Search for the cell housing the specified text and yield its [x, y] center coordinate. 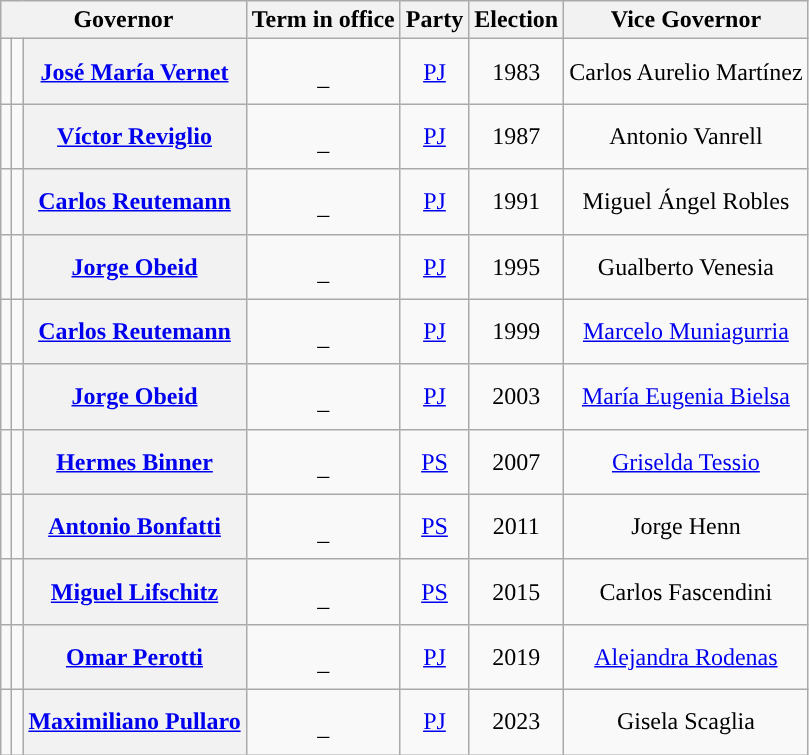
Marcelo Muniagurria [686, 332]
2003 [516, 396]
2023 [516, 722]
Miguel Lifschitz [134, 592]
2019 [516, 656]
José María Vernet [134, 72]
Carlos Aurelio Martínez [686, 72]
2011 [516, 526]
Alejandra Rodenas [686, 656]
Party [434, 20]
María Eugenia Bielsa [686, 396]
1995 [516, 266]
Vice Governor [686, 20]
1999 [516, 332]
Omar Perotti [134, 656]
Miguel Ángel Robles [686, 202]
2015 [516, 592]
Governor [124, 20]
Gualberto Venesia [686, 266]
Carlos Fascendini [686, 592]
Jorge Henn [686, 526]
Maximiliano Pullaro [134, 722]
Term in office [323, 20]
1983 [516, 72]
1991 [516, 202]
Antonio Bonfatti [134, 526]
Hermes Binner [134, 462]
Griselda Tessio [686, 462]
Election [516, 20]
1987 [516, 136]
2007 [516, 462]
Gisela Scaglia [686, 722]
Antonio Vanrell [686, 136]
Víctor Reviglio [134, 136]
